Locate the cell with the specified text and output its [X, Y] center coordinate. 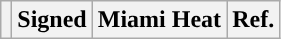
Miami Heat [159, 20]
Ref. [254, 20]
Signed [52, 20]
